Determine the [x, y] coordinate at the center of the cell enclosing the given text.  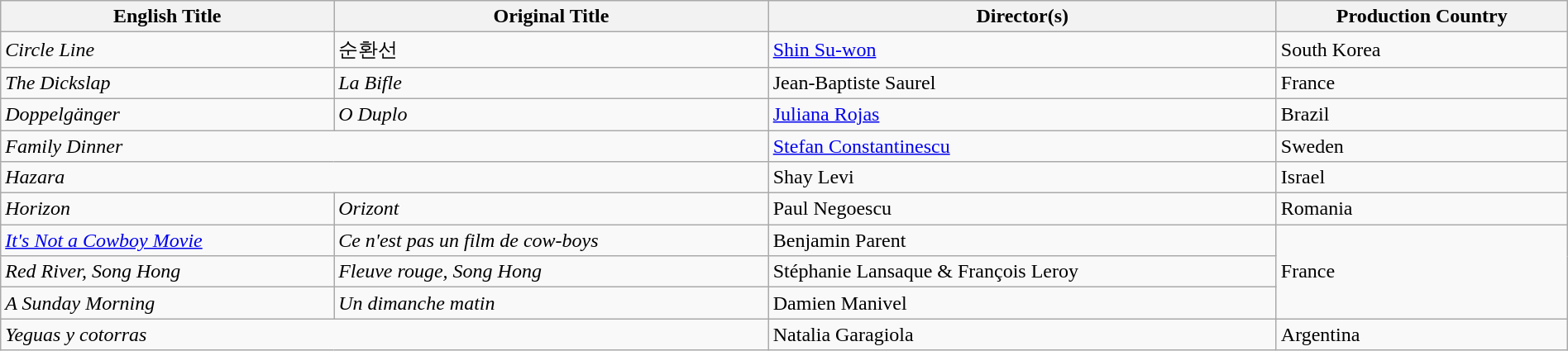
Sweden [1422, 146]
Argentina [1422, 334]
Red River, Song Hong [167, 272]
Israel [1422, 178]
Damien Manivel [1022, 303]
Shin Su-won [1022, 50]
Stefan Constantinescu [1022, 146]
O Duplo [552, 114]
La Bifle [552, 83]
English Title [167, 17]
South Korea [1422, 50]
Natalia Garagiola [1022, 334]
Paul Negoescu [1022, 209]
Shay Levi [1022, 178]
Yeguas y cotorras [385, 334]
Ce n'est pas un film de cow-boys [552, 240]
Romania [1422, 209]
It's Not a Cowboy Movie [167, 240]
Doppelgänger [167, 114]
Stéphanie Lansaque & François Leroy [1022, 272]
Fleuve rouge, Song Hong [552, 272]
Orizont [552, 209]
Director(s) [1022, 17]
Horizon [167, 209]
Original Title [552, 17]
Juliana Rojas [1022, 114]
순환선 [552, 50]
Un dimanche matin [552, 303]
A Sunday Morning [167, 303]
Benjamin Parent [1022, 240]
Jean-Baptiste Saurel [1022, 83]
The Dickslap [167, 83]
Hazara [385, 178]
Family Dinner [385, 146]
Circle Line [167, 50]
Brazil [1422, 114]
Production Country [1422, 17]
